Identify which cell holds the provided text, then report its [X, Y] central coordinate. 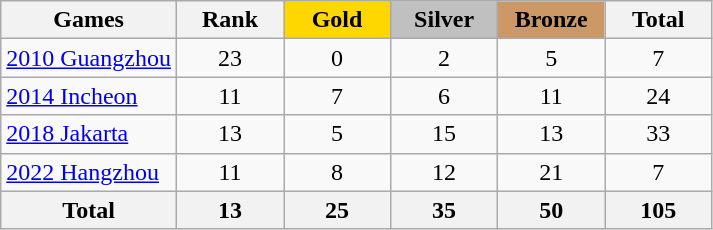
2010 Guangzhou [89, 58]
2 [444, 58]
50 [552, 210]
2014 Incheon [89, 96]
24 [658, 96]
23 [230, 58]
105 [658, 210]
2022 Hangzhou [89, 172]
8 [338, 172]
Gold [338, 20]
25 [338, 210]
21 [552, 172]
15 [444, 134]
Bronze [552, 20]
Games [89, 20]
35 [444, 210]
12 [444, 172]
Rank [230, 20]
0 [338, 58]
Silver [444, 20]
6 [444, 96]
33 [658, 134]
2018 Jakarta [89, 134]
